From the cell containing the given text, extract its center point as [X, Y] coordinate. 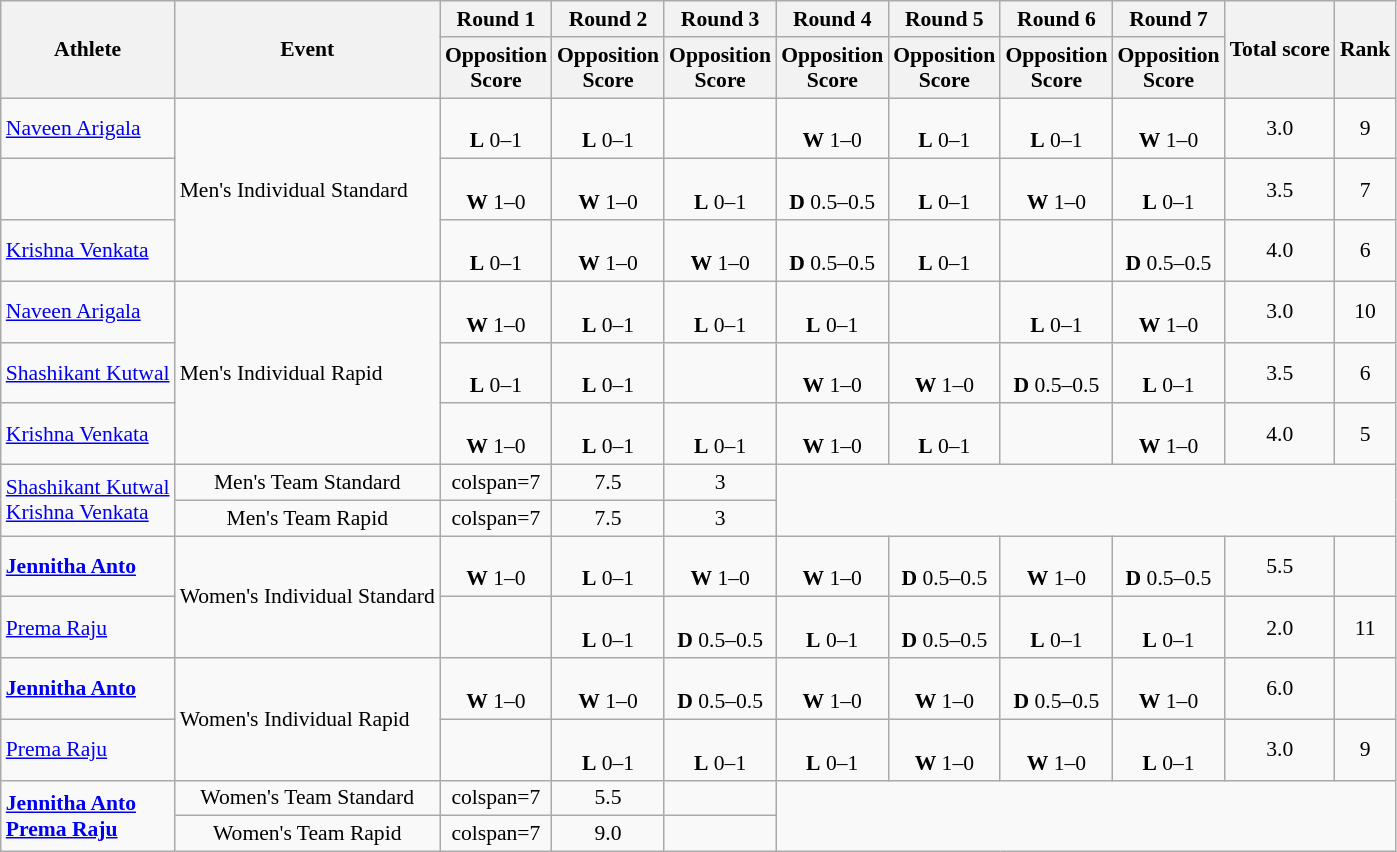
Men's Individual Rapid [308, 372]
2.0 [1280, 628]
Round 5 [944, 19]
7 [1366, 190]
Round 7 [1168, 19]
10 [1366, 312]
Jennitha AntoPrema Raju [88, 816]
Women's Individual Rapid [308, 719]
Round 4 [832, 19]
Total score [1280, 50]
5 [1366, 434]
11 [1366, 628]
Shashikant KutwalKrishna Venkata [88, 500]
Men's Team Standard [308, 483]
Men's Individual Standard [308, 190]
9.0 [608, 834]
Rank [1366, 50]
6.0 [1280, 688]
Round 2 [608, 19]
Men's Team Rapid [308, 518]
Round 1 [496, 19]
Women's Team Rapid [308, 834]
Round 6 [1056, 19]
Women's Individual Standard [308, 597]
Shashikant Kutwal [88, 372]
Event [308, 50]
Women's Team Standard [308, 798]
Round 3 [720, 19]
Athlete [88, 50]
